Extract the [X, Y] coordinate from the center of the cell holding the provided text.  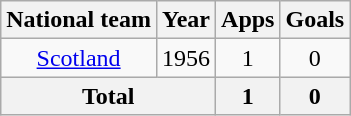
Goals [315, 20]
1956 [186, 58]
National team [79, 20]
Scotland [79, 58]
Year [186, 20]
Apps [248, 20]
Total [108, 96]
